Return (X, Y) of the center of cell containing provided text 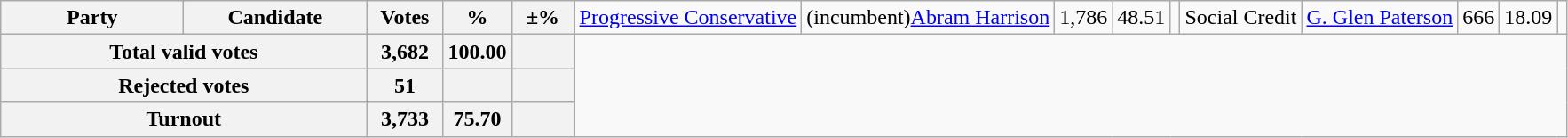
Social Credit (1241, 18)
(incumbent)Abram Harrison (929, 18)
Votes (405, 18)
48.51 (1142, 18)
18.09 (1529, 18)
666 (1479, 18)
3,682 (405, 52)
3,733 (405, 119)
Party (92, 18)
Candidate (275, 18)
51 (405, 85)
Rejected votes (184, 85)
100.00 (478, 52)
1,786 (1083, 18)
Turnout (184, 119)
Total valid votes (184, 52)
% (478, 18)
75.70 (478, 119)
±% (543, 18)
Progressive Conservative (688, 18)
G. Glen Paterson (1380, 18)
